Pinpoint the cell where the given text exists, returning its (x, y) midpoint coordinate. 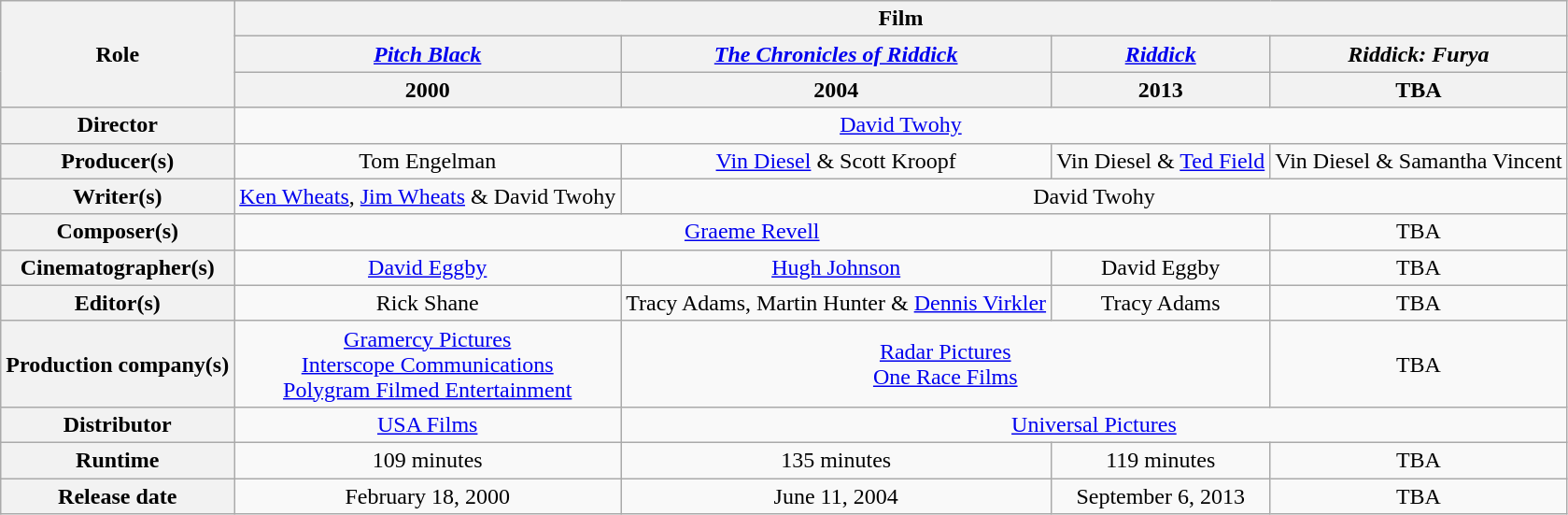
Cinematographer(s) (118, 267)
Riddick (1161, 54)
2000 (428, 90)
Distributor (118, 424)
Production company(s) (118, 364)
February 18, 2000 (428, 496)
Vin Diesel & Samantha Vincent (1419, 161)
June 11, 2004 (837, 496)
Composer(s) (118, 232)
Release date (118, 496)
Film (900, 19)
2004 (837, 90)
The Chronicles of Riddick (837, 54)
Ken Wheats, Jim Wheats & David Twohy (428, 196)
2013 (1161, 90)
119 minutes (1161, 460)
109 minutes (428, 460)
Universal Pictures (1095, 424)
Hugh Johnson (837, 267)
Editor(s) (118, 303)
Radar PicturesOne Race Films (945, 364)
September 6, 2013 (1161, 496)
Role (118, 54)
Graeme Revell (753, 232)
Tracy Adams (1161, 303)
Gramercy PicturesInterscope CommunicationsPolygram Filmed Entertainment (428, 364)
Runtime (118, 460)
Vin Diesel & Scott Kroopf (837, 161)
USA Films (428, 424)
Tom Engelman (428, 161)
Producer(s) (118, 161)
Vin Diesel & Ted Field (1161, 161)
Writer(s) (118, 196)
Pitch Black (428, 54)
Director (118, 125)
Rick Shane (428, 303)
Riddick: Furya (1419, 54)
135 minutes (837, 460)
Tracy Adams, Martin Hunter & Dennis Virkler (837, 303)
